Detect which cell encompasses the target text, then output its (x, y) center coordinate. 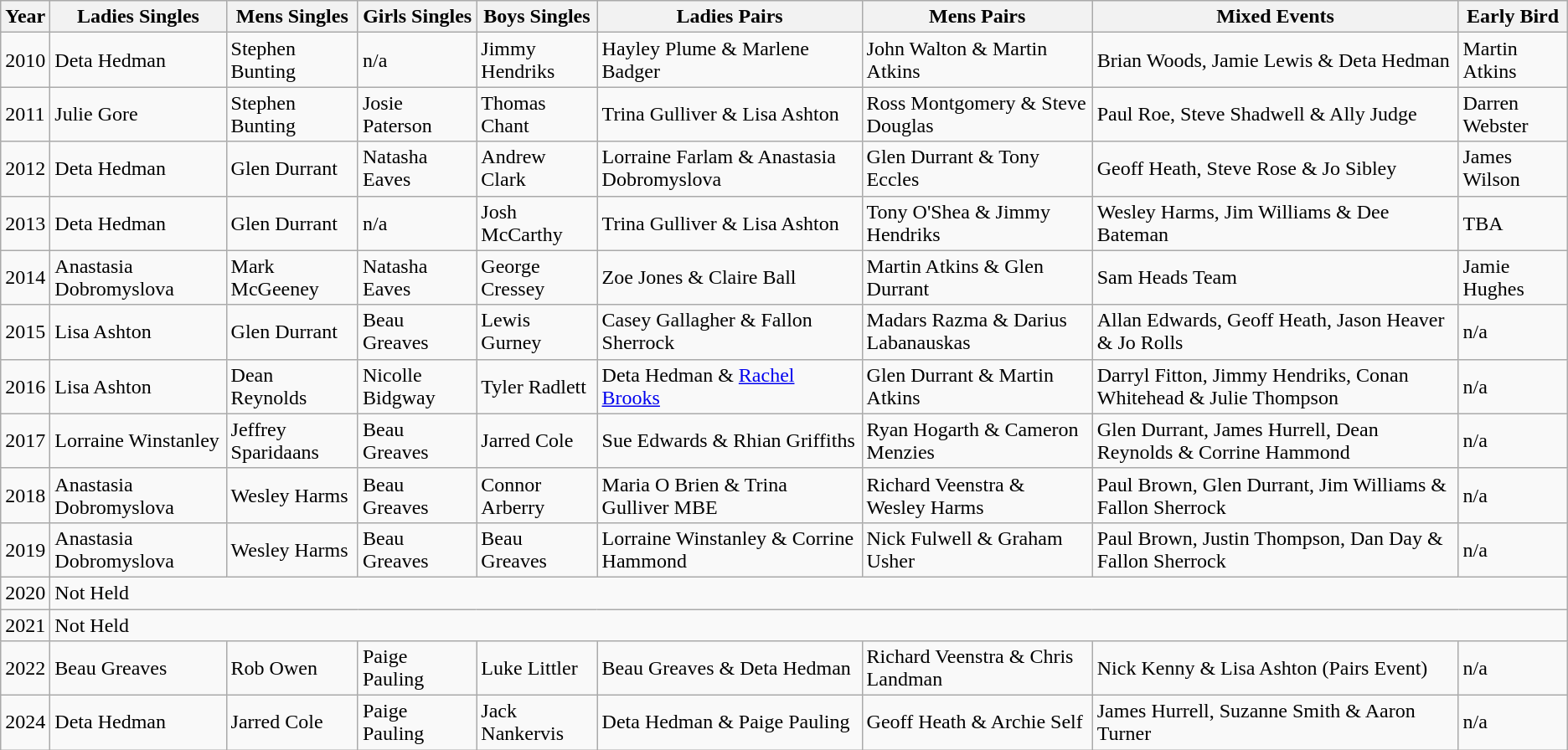
Lorraine Farlam & Anastasia Dobromyslova (730, 169)
Tyler Radlett (537, 387)
2017 (25, 440)
2012 (25, 169)
John Walton & Martin Atkins (977, 60)
Hayley Plume & Marlene Badger (730, 60)
Ladies Singles (138, 17)
Ryan Hogarth & Cameron Menzies (977, 440)
Darryl Fitton, Jimmy Hendriks, Conan Whitehead & Julie Thompson (1275, 387)
Glen Durrant, James Hurrell, Dean Reynolds & Corrine Hammond (1275, 440)
Darren Webster (1513, 114)
Richard Veenstra & Wesley Harms (977, 496)
Boys Singles (537, 17)
Andrew Clark (537, 169)
Rob Owen (291, 668)
Sue Edwards & Rhian Griffiths (730, 440)
James Hurrell, Suzanne Smith & Aaron Turner (1275, 723)
2018 (25, 496)
TBA (1513, 223)
Jeffrey Sparidaans (291, 440)
Glen Durrant & Tony Eccles (977, 169)
Brian Woods, Jamie Lewis & Deta Hedman (1275, 60)
2016 (25, 387)
Geoff Heath, Steve Rose & Jo Sibley (1275, 169)
Lorraine Winstanley & Corrine Hammond (730, 549)
2014 (25, 278)
Geoff Heath & Archie Self (977, 723)
Luke Littler (537, 668)
Julie Gore (138, 114)
2019 (25, 549)
Tony O'Shea & Jimmy Hendriks (977, 223)
2024 (25, 723)
Year (25, 17)
Dean Reynolds (291, 387)
Allan Edwards, Geoff Heath, Jason Heaver & Jo Rolls (1275, 331)
Lewis Gurney (537, 331)
2020 (25, 593)
Paul Brown, Glen Durrant, Jim Williams & Fallon Sherrock (1275, 496)
Martin Atkins (1513, 60)
Mixed Events (1275, 17)
2011 (25, 114)
Deta Hedman & Paige Pauling (730, 723)
Glen Durrant & Martin Atkins (977, 387)
Nicolle Bidgway (417, 387)
2021 (25, 625)
Jack Nankervis (537, 723)
Josie Paterson (417, 114)
George Cressey (537, 278)
Lorraine Winstanley (138, 440)
Madars Razma & Darius Labanauskas (977, 331)
Maria O Brien & Trina Gulliver MBE (730, 496)
Early Bird (1513, 17)
James Wilson (1513, 169)
Ladies Pairs (730, 17)
Zoe Jones & Claire Ball (730, 278)
Casey Gallagher & Fallon Sherrock (730, 331)
2022 (25, 668)
Paul Brown, Justin Thompson, Dan Day & Fallon Sherrock (1275, 549)
Jamie Hughes (1513, 278)
Wesley Harms, Jim Williams & Dee Bateman (1275, 223)
Nick Kenny & Lisa Ashton (Pairs Event) (1275, 668)
Nick Fulwell & Graham Usher (977, 549)
Sam Heads Team (1275, 278)
2013 (25, 223)
Mark McGeeney (291, 278)
Richard Veenstra & Chris Landman (977, 668)
Girls Singles (417, 17)
Connor Arberry (537, 496)
Thomas Chant (537, 114)
Mens Pairs (977, 17)
Jimmy Hendriks (537, 60)
Beau Greaves & Deta Hedman (730, 668)
Ross Montgomery & Steve Douglas (977, 114)
Martin Atkins & Glen Durrant (977, 278)
2010 (25, 60)
Paul Roe, Steve Shadwell & Ally Judge (1275, 114)
Josh McCarthy (537, 223)
2015 (25, 331)
Mens Singles (291, 17)
Deta Hedman & Rachel Brooks (730, 387)
